Find where the given text appears and provide that cell's center as [X, Y] coordinate. 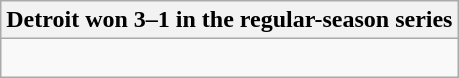
Detroit won 3–1 in the regular-season series [230, 20]
